From the cell containing the given text, extract its center point as [X, Y] coordinate. 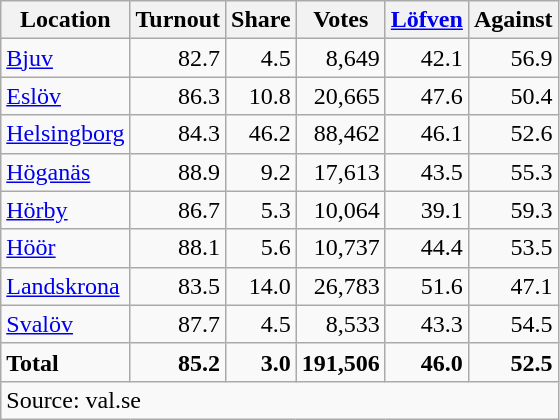
47.1 [513, 286]
Hörby [66, 210]
Votes [340, 20]
51.6 [426, 286]
52.6 [513, 134]
Against [513, 20]
46.1 [426, 134]
44.4 [426, 248]
86.7 [178, 210]
Location [66, 20]
Eslöv [66, 96]
56.9 [513, 58]
10,737 [340, 248]
5.3 [262, 210]
20,665 [340, 96]
50.4 [513, 96]
42.1 [426, 58]
83.5 [178, 286]
88,462 [340, 134]
10.8 [262, 96]
46.2 [262, 134]
Helsingborg [66, 134]
88.9 [178, 172]
Total [66, 362]
26,783 [340, 286]
Landskrona [66, 286]
86.3 [178, 96]
53.5 [513, 248]
82.7 [178, 58]
8,533 [340, 324]
84.3 [178, 134]
52.5 [513, 362]
17,613 [340, 172]
5.6 [262, 248]
Höör [66, 248]
54.5 [513, 324]
59.3 [513, 210]
43.5 [426, 172]
Svalöv [66, 324]
47.6 [426, 96]
87.7 [178, 324]
Bjuv [66, 58]
Höganäs [66, 172]
10,064 [340, 210]
Source: val.se [280, 400]
14.0 [262, 286]
88.1 [178, 248]
55.3 [513, 172]
191,506 [340, 362]
46.0 [426, 362]
8,649 [340, 58]
Löfven [426, 20]
9.2 [262, 172]
3.0 [262, 362]
39.1 [426, 210]
Turnout [178, 20]
85.2 [178, 362]
43.3 [426, 324]
Share [262, 20]
